Find where the given text appears and provide that cell's center as [X, Y] coordinate. 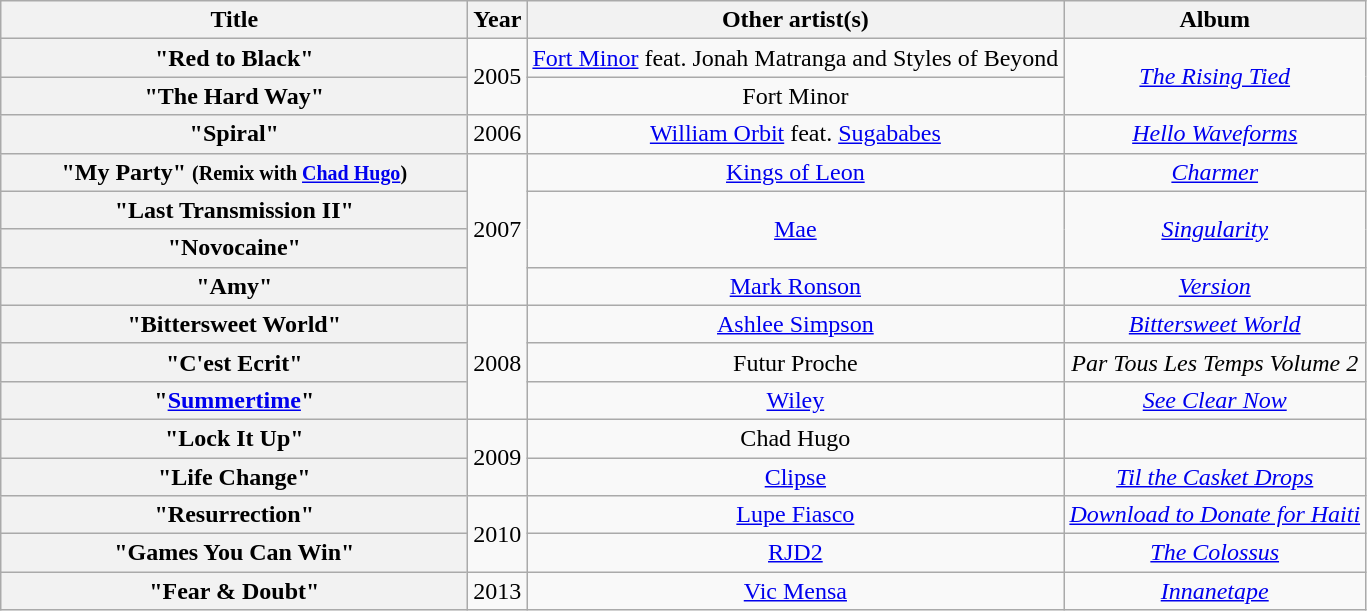
"Life Change" [234, 477]
William Orbit feat. Sugababes [796, 134]
Bittersweet World [1215, 324]
"Last Transmission II" [234, 210]
Charmer [1215, 172]
2010 [498, 534]
"Lock It Up" [234, 438]
Kings of Leon [796, 172]
Album [1215, 20]
Wiley [796, 400]
Lupe Fiasco [796, 515]
Singularity [1215, 229]
"Resurrection" [234, 515]
"Summertime" [234, 400]
2008 [498, 362]
"Novocaine" [234, 248]
Innanetape [1215, 591]
Clipse [796, 477]
Futur Proche [796, 362]
"The Hard Way" [234, 96]
Ashlee Simpson [796, 324]
RJD2 [796, 553]
The Rising Tied [1215, 77]
Vic Mensa [796, 591]
2005 [498, 77]
Mae [796, 229]
Fort Minor [796, 96]
"Fear & Doubt" [234, 591]
2013 [498, 591]
2007 [498, 229]
Par Tous Les Temps Volume 2 [1215, 362]
2006 [498, 134]
"Red to Black" [234, 58]
"Bittersweet World" [234, 324]
Mark Ronson [796, 286]
Year [498, 20]
"C'est Ecrit" [234, 362]
2009 [498, 457]
Fort Minor feat. Jonah Matranga and Styles of Beyond [796, 58]
Other artist(s) [796, 20]
Chad Hugo [796, 438]
Version [1215, 286]
"My Party" (Remix with Chad Hugo) [234, 172]
"Spiral" [234, 134]
Hello Waveforms [1215, 134]
"Games You Can Win" [234, 553]
Til the Casket Drops [1215, 477]
See Clear Now [1215, 400]
"Amy" [234, 286]
Download to Donate for Haiti [1215, 515]
Title [234, 20]
The Colossus [1215, 553]
